Scan for the cell matching the given text and deliver its (X, Y) coordinate at center. 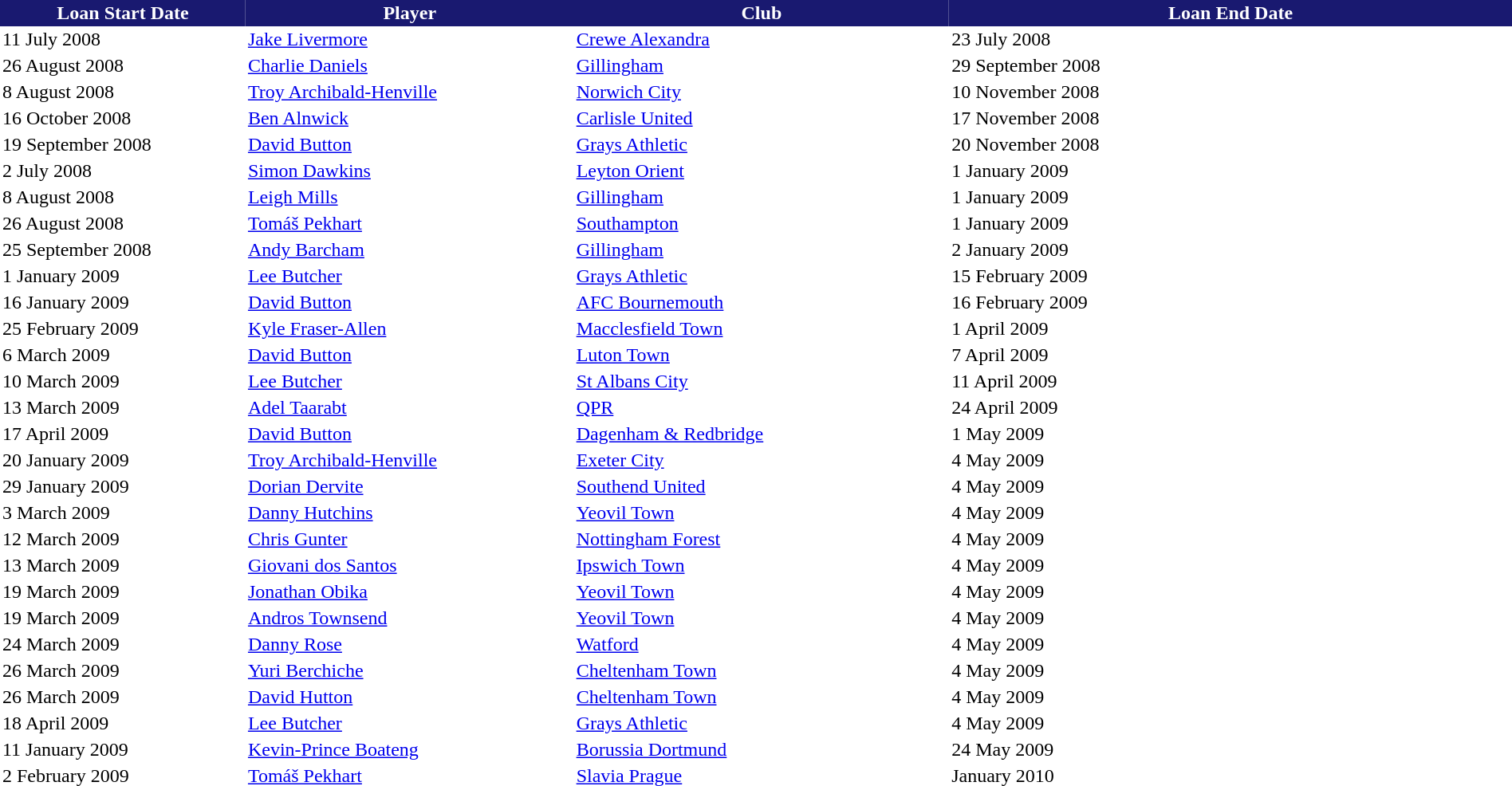
Andros Townsend (410, 619)
Giovani dos Santos (410, 566)
1 April 2009 (1230, 328)
Southend United (762, 486)
24 May 2009 (1230, 749)
Charlie Daniels (410, 65)
17 November 2008 (1230, 118)
10 March 2009 (123, 381)
Borussia Dortmund (762, 749)
3 March 2009 (123, 513)
25 February 2009 (123, 328)
11 April 2009 (1230, 381)
Nottingham Forest (762, 539)
Kevin-Prince Boateng (410, 749)
17 April 2009 (123, 434)
20 November 2008 (1230, 145)
David Hutton (410, 697)
Dorian Dervite (410, 486)
Kyle Fraser-Allen (410, 328)
Norwich City (762, 92)
16 January 2009 (123, 303)
2 July 2008 (123, 171)
23 July 2008 (1230, 40)
6 March 2009 (123, 356)
Ipswich Town (762, 566)
Carlisle United (762, 118)
Dagenham & Redbridge (762, 434)
Andy Barcham (410, 250)
Adel Taarabt (410, 408)
12 March 2009 (123, 539)
Chris Gunter (410, 539)
Loan End Date (1230, 13)
25 September 2008 (123, 250)
29 January 2009 (123, 486)
11 January 2009 (123, 749)
Jonathan Obika (410, 591)
11 July 2008 (123, 40)
Watford (762, 644)
19 September 2008 (123, 145)
Simon Dawkins (410, 171)
Exeter City (762, 461)
Club (762, 13)
Macclesfield Town (762, 328)
Yuri Berchiche (410, 671)
7 April 2009 (1230, 356)
Ben Alnwick (410, 118)
2 January 2009 (1230, 250)
Luton Town (762, 356)
24 April 2009 (1230, 408)
10 November 2008 (1230, 92)
St Albans City (762, 381)
20 January 2009 (123, 461)
Jake Livermore (410, 40)
Crewe Alexandra (762, 40)
Leigh Mills (410, 198)
QPR (762, 408)
Player (410, 13)
24 March 2009 (123, 644)
29 September 2008 (1230, 65)
1 May 2009 (1230, 434)
16 October 2008 (123, 118)
16 February 2009 (1230, 303)
Loan Start Date (123, 13)
Danny Rose (410, 644)
AFC Bournemouth (762, 303)
Tomáš Pekhart (410, 223)
Southampton (762, 223)
Danny Hutchins (410, 513)
18 April 2009 (123, 724)
15 February 2009 (1230, 276)
Leyton Orient (762, 171)
